From the cell containing the given text, extract its center point as (X, Y) coordinate. 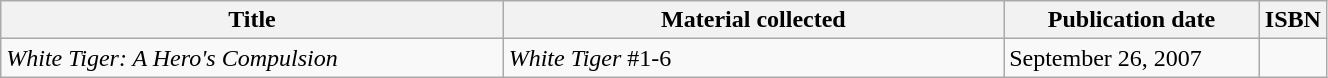
Material collected (754, 20)
White Tiger: A Hero's Compulsion (252, 58)
Publication date (1132, 20)
September 26, 2007 (1132, 58)
White Tiger #1-6 (754, 58)
Title (252, 20)
ISBN (1292, 20)
